Capture the cell that displays the provided text and extract its [X, Y] central coordinate. 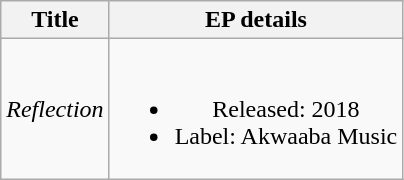
Reflection [55, 109]
Title [55, 20]
Released: 2018Label: Akwaaba Music [256, 109]
EP details [256, 20]
